For the text-containing cell, return its midpoint in (X, Y) coordinate format. 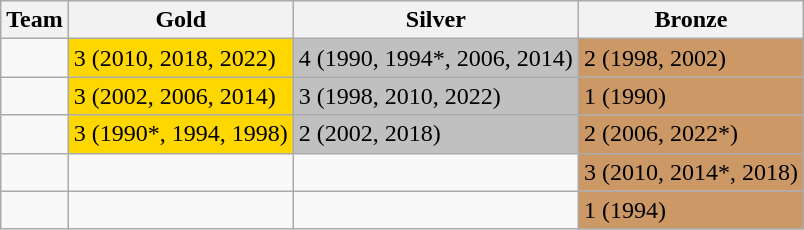
2 (2002, 2018) (436, 134)
Team (35, 20)
3 (2010, 2018, 2022) (180, 58)
3 (2002, 2006, 2014) (180, 96)
3 (1990*, 1994, 1998) (180, 134)
Silver (436, 20)
4 (1990, 1994*, 2006, 2014) (436, 58)
2 (1998, 2002) (690, 58)
Bronze (690, 20)
2 (2006, 2022*) (690, 134)
3 (1998, 2010, 2022) (436, 96)
3 (2010, 2014*, 2018) (690, 172)
1 (1994) (690, 210)
Gold (180, 20)
1 (1990) (690, 96)
